Search for the cell housing the specified text and yield its (X, Y) center coordinate. 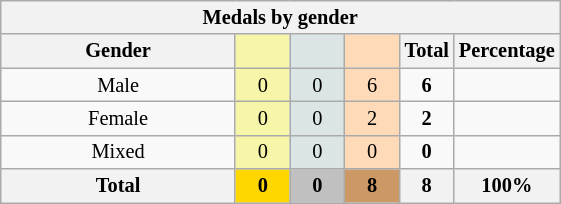
Mixed (118, 152)
Female (118, 118)
Male (118, 85)
100% (507, 186)
Medals by gender (280, 17)
Gender (118, 51)
Percentage (507, 51)
